Locate the cell with the specified text and output its (X, Y) center coordinate. 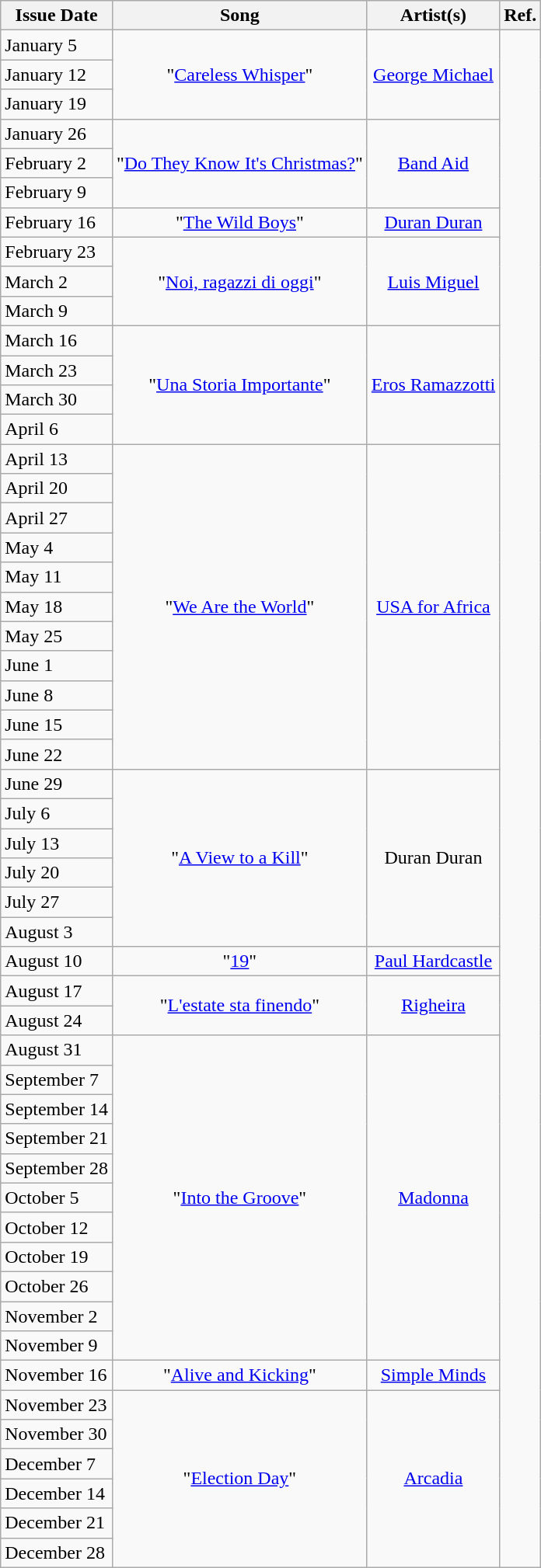
February 23 (57, 252)
Issue Date (57, 16)
October 5 (57, 1198)
USA for Africa (433, 607)
April 20 (57, 488)
June 1 (57, 666)
November 23 (57, 1405)
October 19 (57, 1257)
February 9 (57, 193)
July 13 (57, 843)
"Alive and Kicking" (239, 1375)
September 21 (57, 1139)
"A View to a Kill" (239, 857)
September 14 (57, 1109)
"Careless Whisper" (239, 75)
Eros Ramazzotti (433, 384)
January 19 (57, 104)
October 26 (57, 1286)
"L'estate sta finendo" (239, 1006)
July 27 (57, 902)
June 22 (57, 754)
November 30 (57, 1434)
April 13 (57, 459)
"We Are the World" (239, 607)
"The Wild Boys" (239, 222)
March 23 (57, 370)
Simple Minds (433, 1375)
February 16 (57, 222)
July 20 (57, 873)
Band Aid (433, 163)
November 9 (57, 1346)
July 6 (57, 813)
May 11 (57, 577)
September 28 (57, 1168)
"Noi, ragazzi di oggi" (239, 281)
December 14 (57, 1493)
August 17 (57, 991)
April 6 (57, 429)
Song (239, 16)
"19" (239, 961)
"Into the Groove" (239, 1198)
Luis Miguel (433, 281)
January 5 (57, 45)
February 2 (57, 163)
August 24 (57, 1020)
March 30 (57, 400)
March 9 (57, 311)
December 28 (57, 1552)
May 18 (57, 607)
March 2 (57, 281)
"Do They Know It's Christmas?" (239, 163)
Ref. (521, 16)
Arcadia (433, 1479)
November 16 (57, 1375)
November 2 (57, 1316)
August 31 (57, 1050)
December 21 (57, 1523)
"Una Storia Importante" (239, 384)
January 12 (57, 75)
George Michael (433, 75)
May 25 (57, 636)
Madonna (433, 1198)
June 29 (57, 784)
August 10 (57, 961)
June 8 (57, 695)
January 26 (57, 134)
March 16 (57, 340)
Righeira (433, 1006)
December 7 (57, 1464)
May 4 (57, 548)
Artist(s) (433, 16)
September 7 (57, 1080)
Paul Hardcastle (433, 961)
August 3 (57, 932)
April 27 (57, 518)
"Election Day" (239, 1479)
June 15 (57, 725)
October 12 (57, 1227)
